Pinpoint the cell where the given text exists, returning its (X, Y) midpoint coordinate. 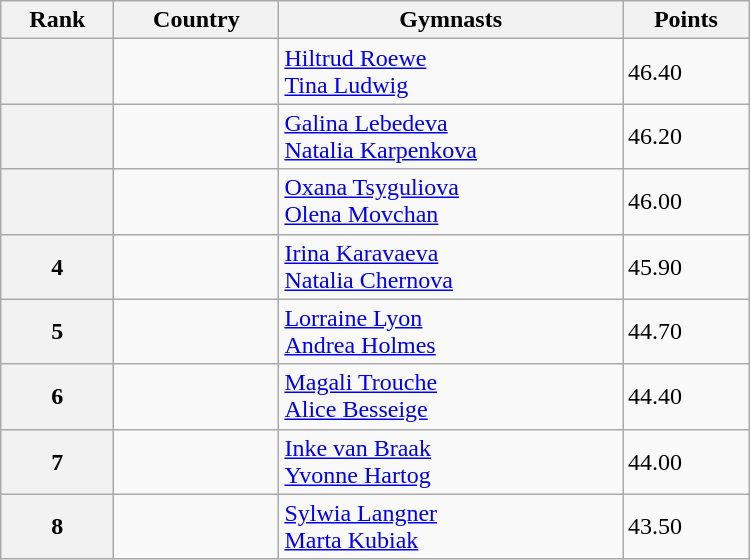
Gymnasts (451, 20)
Oxana Tsyguliova Olena Movchan (451, 202)
Irina Karavaeva Natalia Chernova (451, 266)
44.40 (686, 396)
Sylwia Langner Marta Kubiak (451, 526)
44.00 (686, 462)
Rank (58, 20)
8 (58, 526)
Country (196, 20)
46.40 (686, 72)
44.70 (686, 332)
45.90 (686, 266)
Galina Lebedeva Natalia Karpenkova (451, 136)
46.00 (686, 202)
Lorraine Lyon Andrea Holmes (451, 332)
5 (58, 332)
4 (58, 266)
Inke van Braak Yvonne Hartog (451, 462)
Magali Trouche Alice Besseige (451, 396)
7 (58, 462)
Hiltrud Roewe Tina Ludwig (451, 72)
46.20 (686, 136)
6 (58, 396)
Points (686, 20)
43.50 (686, 526)
